Find where the given text appears and provide that cell's center as [x, y] coordinate. 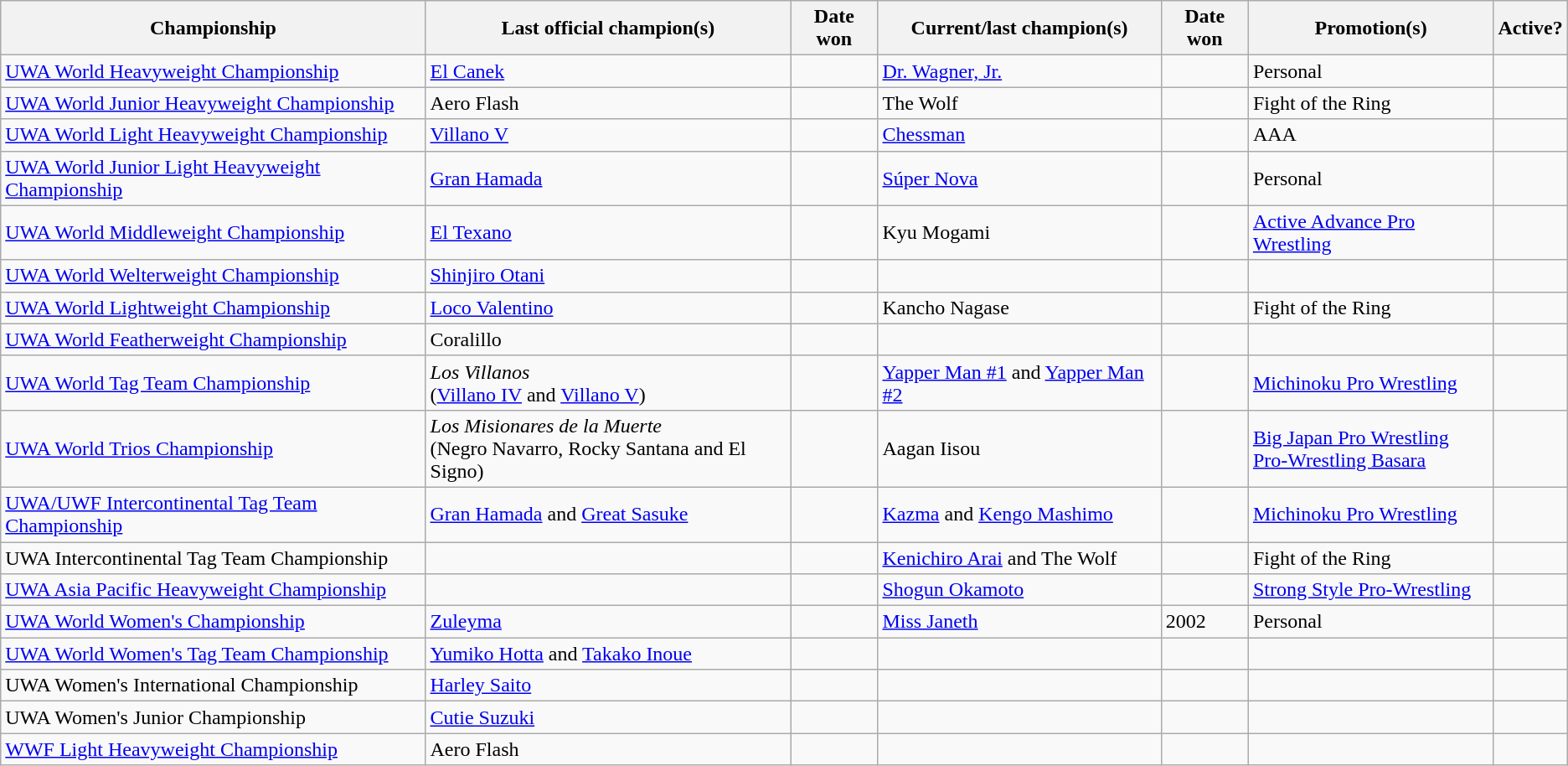
UWA Women's International Championship [213, 686]
UWA World Light Heavyweight Championship [213, 135]
WWF Light Heavyweight Championship [213, 749]
UWA Women's Junior Championship [213, 717]
UWA World Women's Championship [213, 622]
Cutie Suzuki [608, 717]
Zuleyma [608, 622]
The Wolf [1019, 103]
UWA Intercontinental Tag Team Championship [213, 557]
Big Japan Pro WrestlingPro-Wrestling Basara [1370, 448]
Active Advance Pro Wrestling [1370, 233]
UWA World Junior Light Heavyweight Championship [213, 178]
UWA World Heavyweight Championship [213, 71]
Gran Hamada and Great Sasuke [608, 515]
Promotion(s) [1370, 28]
UWA World Women's Tag Team Championship [213, 654]
Kancho Nagase [1019, 308]
Strong Style Pro-Wrestling [1370, 590]
Chessman [1019, 135]
UWA World Lightweight Championship [213, 308]
El Canek [608, 71]
Championship [213, 28]
UWA World Featherweight Championship [213, 339]
Aagan Iisou [1019, 448]
AAA [1370, 135]
Yapper Man #1 and Yapper Man #2 [1019, 382]
Kazma and Kengo Mashimo [1019, 515]
Villano V [608, 135]
Yumiko Hotta and Takako Inoue [608, 654]
Dr. Wagner, Jr. [1019, 71]
Active? [1530, 28]
Miss Janeth [1019, 622]
Loco Valentino [608, 308]
Shogun Okamoto [1019, 590]
Current/last champion(s) [1019, 28]
Shinjiro Otani [608, 276]
Last official champion(s) [608, 28]
Los Villanos(Villano IV and Villano V) [608, 382]
Harley Saito [608, 686]
2002 [1204, 622]
Súper Nova [1019, 178]
UWA World Junior Heavyweight Championship [213, 103]
UWA Asia Pacific Heavyweight Championship [213, 590]
UWA/UWF Intercontinental Tag Team Championship [213, 515]
Gran Hamada [608, 178]
UWA World Tag Team Championship [213, 382]
UWA World Trios Championship [213, 448]
Kyu Mogami [1019, 233]
Kenichiro Arai and The Wolf [1019, 557]
Coralillo [608, 339]
UWA World Middleweight Championship [213, 233]
El Texano [608, 233]
Los Misionares de la Muerte(Negro Navarro, Rocky Santana and El Signo) [608, 448]
UWA World Welterweight Championship [213, 276]
